Detect which cell encompasses the target text, then output its (X, Y) center coordinate. 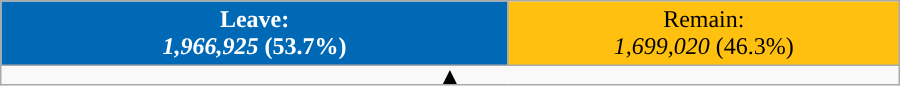
Remain: 1,699,020 (46.3%) (704, 34)
Leave:1,966,925 (53.7%) (255, 34)
